Provide the (x, y) coordinate of the cell's center where the given text is located.  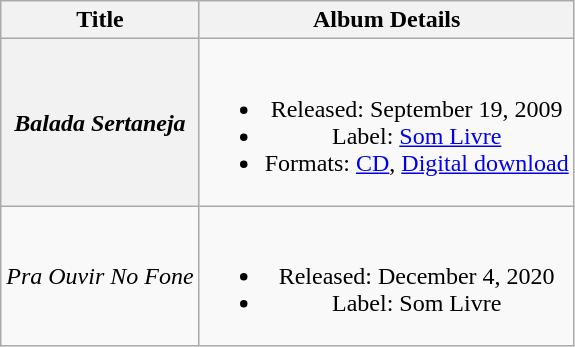
Pra Ouvir No Fone (100, 276)
Released: September 19, 2009Label: Som LivreFormats: CD, Digital download (386, 122)
Title (100, 20)
Released: December 4, 2020Label: Som Livre (386, 276)
Album Details (386, 20)
Balada Sertaneja (100, 122)
